Scan for the cell matching the given text and deliver its [X, Y] coordinate at center. 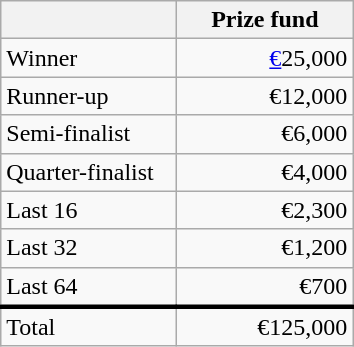
Quarter-finalist [89, 172]
Total [89, 327]
Last 16 [89, 210]
Semi-finalist [89, 134]
Last 64 [89, 287]
€12,000 [265, 96]
€25,000 [265, 58]
€6,000 [265, 134]
€4,000 [265, 172]
Runner-up [89, 96]
€1,200 [265, 248]
€700 [265, 287]
Winner [89, 58]
€2,300 [265, 210]
Last 32 [89, 248]
Prize fund [265, 20]
€125,000 [265, 327]
